Determine the (x, y) coordinate at the center of the cell enclosing the given text.  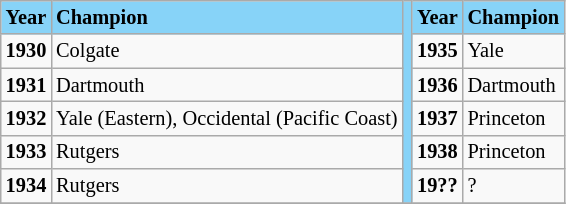
19?? (437, 186)
Yale (514, 51)
1936 (437, 85)
1938 (437, 152)
1935 (437, 51)
1933 (26, 152)
1932 (26, 118)
1930 (26, 51)
Colgate (226, 51)
1937 (437, 118)
1934 (26, 186)
1931 (26, 85)
Yale (Eastern), Occidental (Pacific Coast) (226, 118)
? (514, 186)
